Extract the (X, Y) coordinate from the center of the cell holding the provided text.  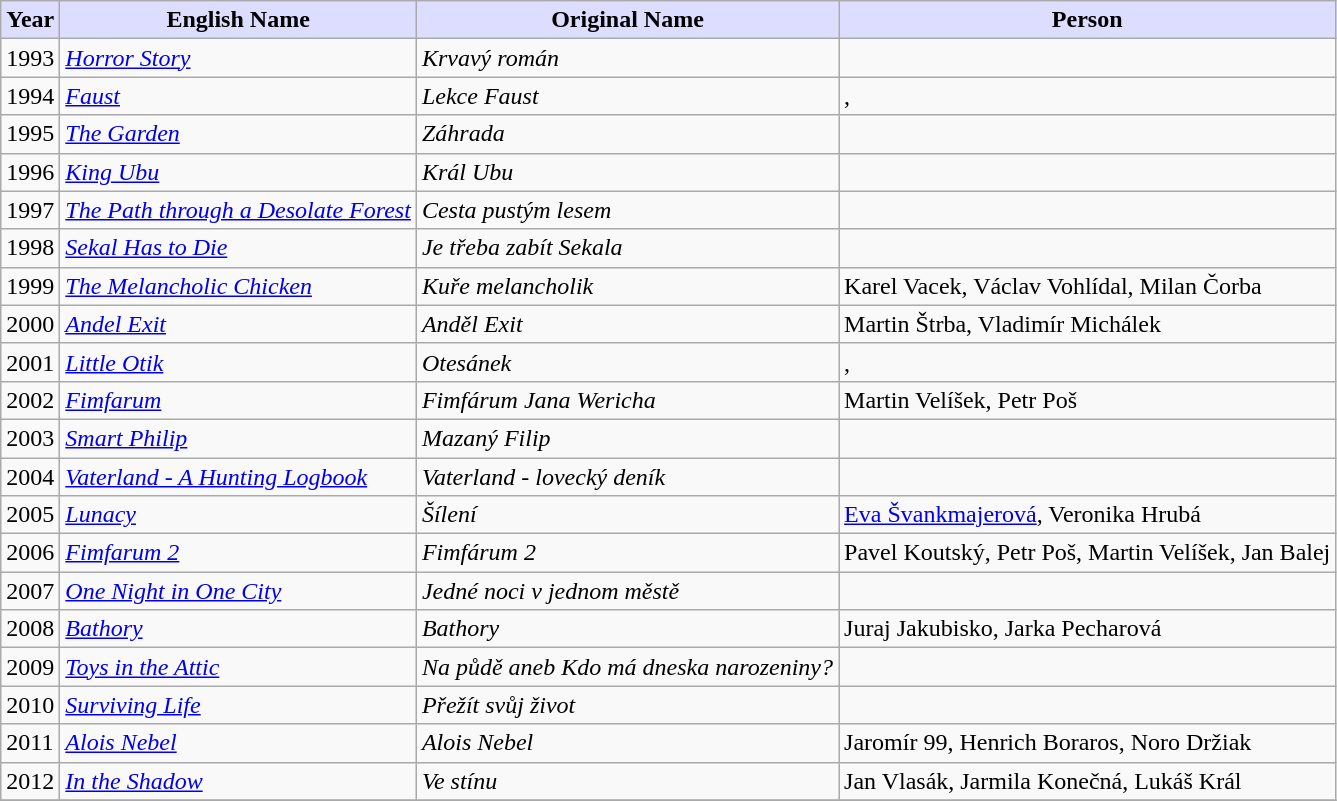
2007 (30, 591)
2003 (30, 438)
2012 (30, 781)
Krvavý román (627, 58)
Kuře melancholik (627, 286)
Pavel Koutský, Petr Poš, Martin Velíšek, Jan Balej (1088, 553)
Přežít svůj život (627, 705)
2004 (30, 477)
In the Shadow (238, 781)
1995 (30, 134)
2005 (30, 515)
Anděl Exit (627, 324)
1993 (30, 58)
Jaromír 99, Henrich Boraros, Noro Držiak (1088, 743)
Záhrada (627, 134)
Fimfárum Jana Wericha (627, 400)
1997 (30, 210)
The Path through a Desolate Forest (238, 210)
Horror Story (238, 58)
Ve stínu (627, 781)
Original Name (627, 20)
Toys in the Attic (238, 667)
Martin Štrba, Vladimír Michálek (1088, 324)
Je třeba zabít Sekala (627, 248)
Karel Vacek, Václav Vohlídal, Milan Čorba (1088, 286)
2008 (30, 629)
2010 (30, 705)
Eva Švankmajerová, Veronika Hrubá (1088, 515)
Year (30, 20)
2011 (30, 743)
Juraj Jakubisko, Jarka Pecharová (1088, 629)
Jedné noci v jednom městě (627, 591)
2001 (30, 362)
2006 (30, 553)
Sekal Has to Die (238, 248)
Šílení (627, 515)
Cesta pustým lesem (627, 210)
English Name (238, 20)
Little Otik (238, 362)
Mazaný Filip (627, 438)
Lekce Faust (627, 96)
Faust (238, 96)
King Ubu (238, 172)
Fimfárum 2 (627, 553)
2002 (30, 400)
2000 (30, 324)
1998 (30, 248)
Na půdě aneb Kdo má dneska narozeniny? (627, 667)
Andel Exit (238, 324)
Surviving Life (238, 705)
One Night in One City (238, 591)
Fimfarum (238, 400)
1996 (30, 172)
1999 (30, 286)
2009 (30, 667)
1994 (30, 96)
Otesánek (627, 362)
Martin Velíšek, Petr Poš (1088, 400)
The Garden (238, 134)
Smart Philip (238, 438)
Jan Vlasák, Jarmila Konečná, Lukáš Král (1088, 781)
The Melancholic Chicken (238, 286)
Person (1088, 20)
Král Ubu (627, 172)
Vaterland - A Hunting Logbook (238, 477)
Fimfarum 2 (238, 553)
Vaterland - lovecký deník (627, 477)
Lunacy (238, 515)
